Identify which cell holds the provided text, then report its [x, y] central coordinate. 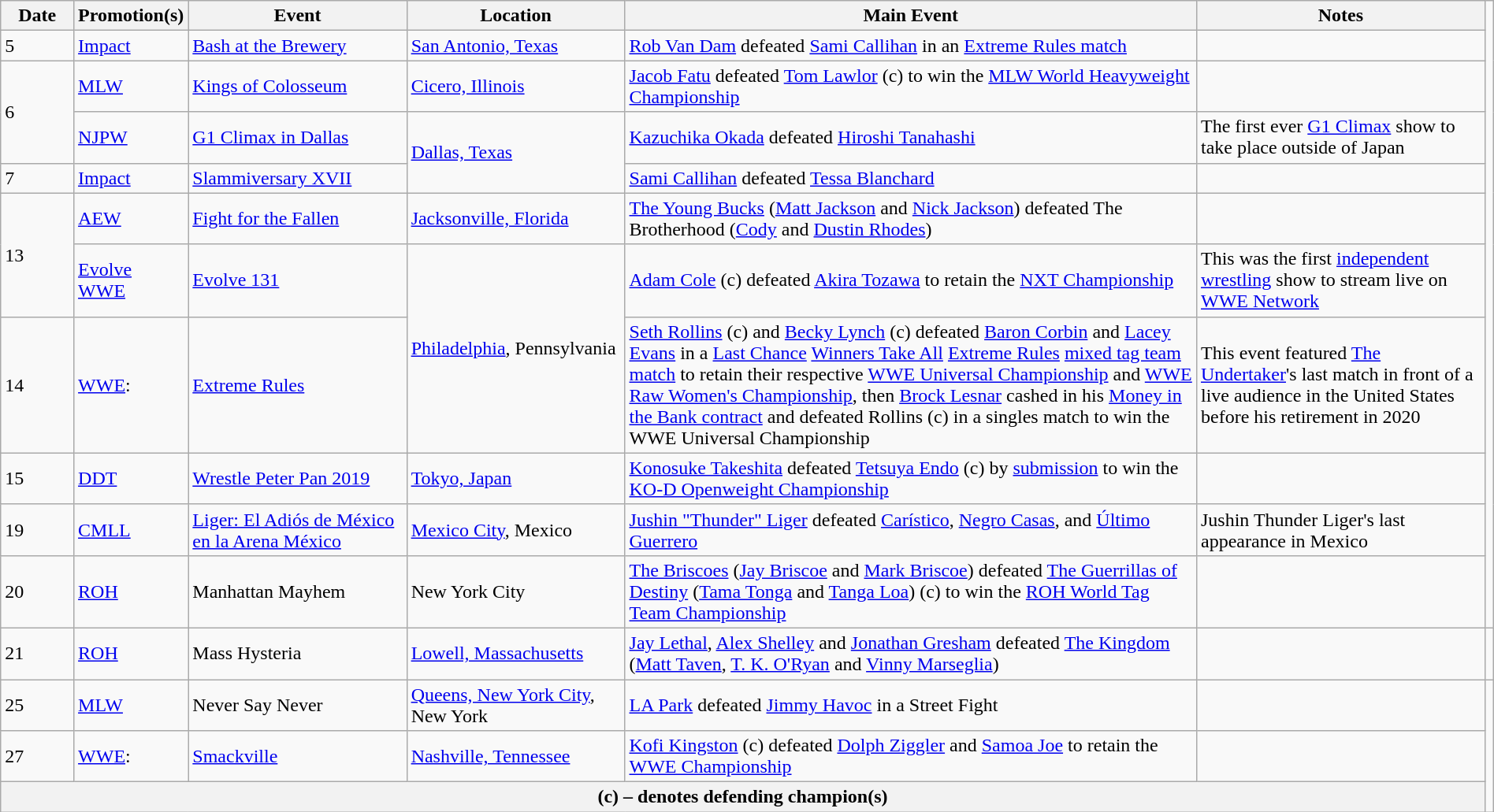
The first ever G1 Climax show to take place outside of Japan [1340, 137]
This event featured The Undertaker's last match in front of a live audience in the United States before his retirement in 2020 [1340, 384]
7 [38, 178]
Fight for the Fallen [298, 219]
6 [38, 112]
LA Park defeated Jimmy Havoc in a Street Fight [911, 704]
Kofi Kingston (c) defeated Dolph Ziggler and Samoa Joe to retain the WWE Championship [911, 756]
Adam Cole (c) defeated Akira Tozawa to retain the NXT Championship [911, 280]
Jushin Thunder Liger's last appearance in Mexico [1340, 529]
Location [515, 16]
Mexico City, Mexico [515, 529]
This was the first independent wrestling show to stream live on WWE Network [1340, 280]
Promotion(s) [131, 16]
San Antonio, Texas [515, 46]
New York City [515, 591]
Philadelphia, Pennsylvania [515, 348]
Dallas, Texas [515, 153]
27 [38, 756]
25 [38, 704]
Jacob Fatu defeated Tom Lawlor (c) to win the MLW World Heavyweight Championship [911, 87]
Event [298, 16]
Smackville [298, 756]
CMLL [131, 529]
Liger: El Adiós de México en la Arena México [298, 529]
13 [38, 255]
Manhattan Mayhem [298, 591]
Tokyo, Japan [515, 479]
15 [38, 479]
Date [38, 16]
EvolveWWE [131, 280]
(c) – denotes defending champion(s) [742, 797]
Evolve 131 [298, 280]
Lowell, Massachusetts [515, 654]
19 [38, 529]
Slammiversary XVII [298, 178]
Mass Hysteria [298, 654]
20 [38, 591]
Never Say Never [298, 704]
Cicero, Illinois [515, 87]
The Young Bucks (Matt Jackson and Nick Jackson) defeated The Brotherhood (Cody and Dustin Rhodes) [911, 219]
Sami Callihan defeated Tessa Blanchard [911, 178]
Notes [1340, 16]
G1 Climax in Dallas [298, 137]
14 [38, 384]
Jacksonville, Florida [515, 219]
Rob Van Dam defeated Sami Callihan in an Extreme Rules match [911, 46]
5 [38, 46]
Jushin "Thunder" Liger defeated Carístico, Negro Casas, and Último Guerrero [911, 529]
Bash at the Brewery [298, 46]
NJPW [131, 137]
Jay Lethal, Alex Shelley and Jonathan Gresham defeated The Kingdom (Matt Taven, T. K. O'Ryan and Vinny Marseglia) [911, 654]
Main Event [911, 16]
Nashville, Tennessee [515, 756]
21 [38, 654]
AEW [131, 219]
Kazuchika Okada defeated Hiroshi Tanahashi [911, 137]
Queens, New York City, New York [515, 704]
Kings of Colosseum [298, 87]
DDT [131, 479]
Extreme Rules [298, 384]
Konosuke Takeshita defeated Tetsuya Endo (c) by submission to win the KO-D Openweight Championship [911, 479]
Wrestle Peter Pan 2019 [298, 479]
